From the cell containing the given text, extract its center point as (X, Y) coordinate. 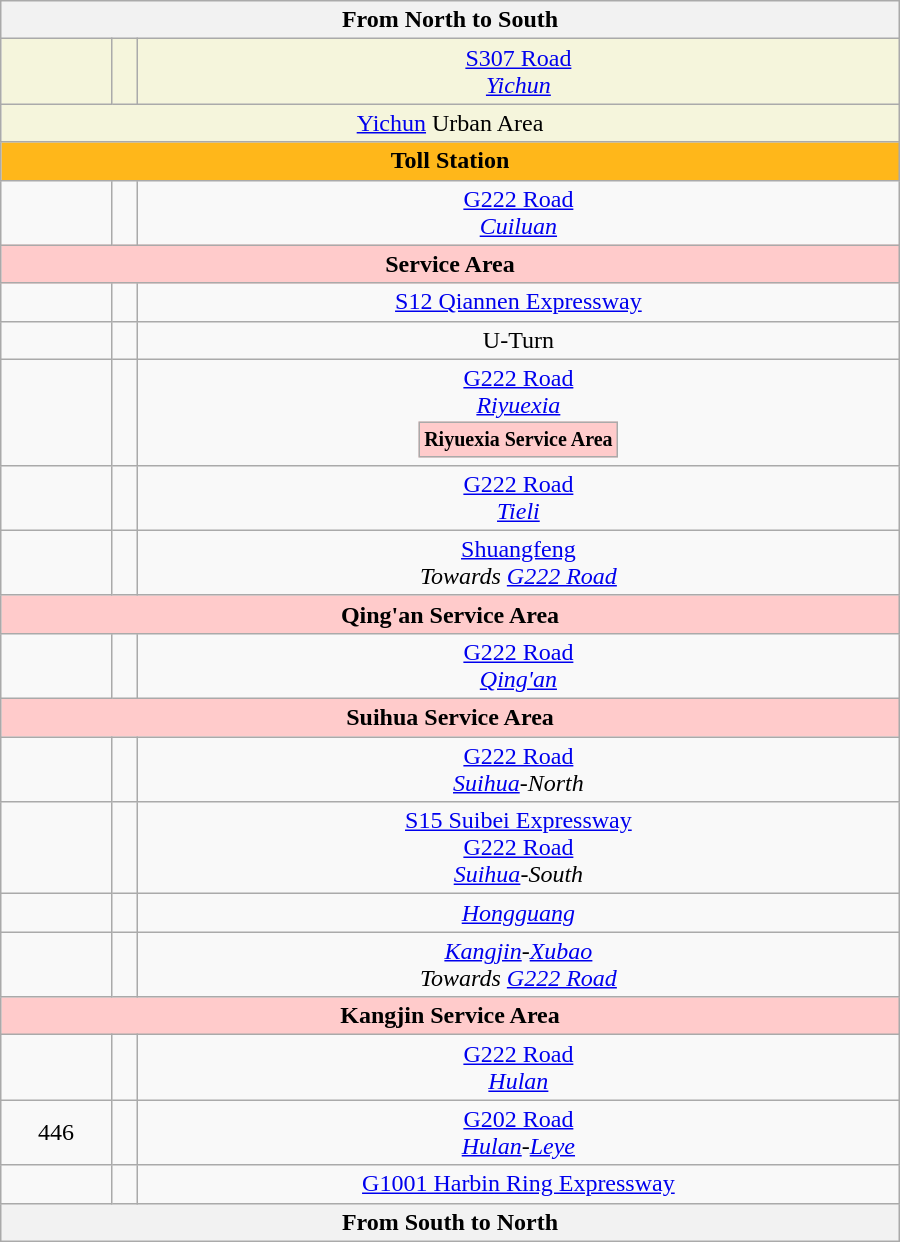
From North to South (450, 20)
G222 RoadCuiluan (519, 212)
Toll Station (450, 161)
Service Area (450, 264)
S307 RoadYichun (519, 72)
Hongguang (519, 913)
G222 RoadSuihua-North (519, 770)
G222 RoadRiyuexia Riyuexia Service Area (519, 412)
S12 Qiannen Expressway (519, 302)
G1001 Harbin Ring Expressway (519, 1184)
G222 RoadHulan (519, 1068)
From South to North (450, 1222)
G222 RoadTieli (519, 498)
Kangjin Service Area (450, 1016)
ShuangfengTowards G222 Road (519, 562)
Suihua Service Area (450, 718)
U-Turn (519, 340)
G202 RoadHulan-Leye (519, 1132)
S15 Suibei Expressway G222 RoadSuihua-South (519, 848)
Qing'an Service Area (450, 614)
Kangjin-XubaoTowards G222 Road (519, 964)
Yichun Urban Area (450, 123)
446 (56, 1132)
Riyuexia Service Area (518, 440)
G222 RoadQing'an (519, 666)
